Identify which cell holds the provided text, then report its (X, Y) central coordinate. 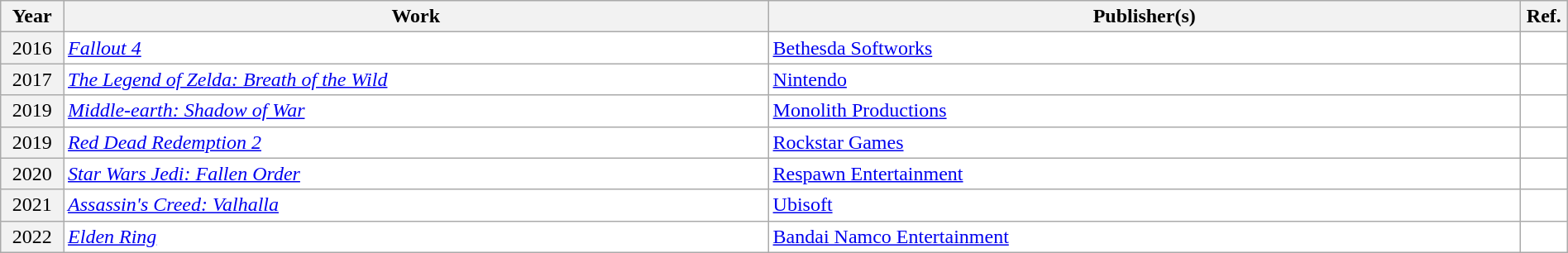
Nintendo (1145, 79)
2016 (32, 48)
Bandai Namco Entertainment (1145, 236)
2017 (32, 79)
Ubisoft (1145, 205)
Star Wars Jedi: Fallen Order (417, 174)
Publisher(s) (1145, 17)
Ref. (1543, 17)
Monolith Productions (1145, 111)
Middle-earth: Shadow of War (417, 111)
Year (32, 17)
2022 (32, 236)
Elden Ring (417, 236)
2021 (32, 205)
2020 (32, 174)
Work (417, 17)
Fallout 4 (417, 48)
The Legend of Zelda: Breath of the Wild (417, 79)
Rockstar Games (1145, 142)
Red Dead Redemption 2 (417, 142)
Assassin's Creed: Valhalla (417, 205)
Bethesda Softworks (1145, 48)
Respawn Entertainment (1145, 174)
